Find where the given text appears and provide that cell's center as [X, Y] coordinate. 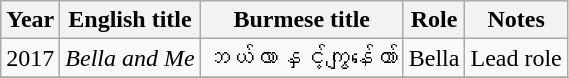
ဘယ်လာနှင့်ကျွန်တော် [302, 58]
Role [434, 20]
Lead role [516, 58]
2017 [30, 58]
Burmese title [302, 20]
Bella [434, 58]
Notes [516, 20]
English title [130, 20]
Year [30, 20]
Bella and Me [130, 58]
